For the text-containing cell, return its midpoint in [X, Y] coordinate format. 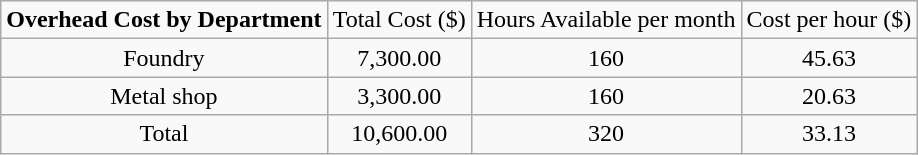
320 [606, 134]
33.13 [829, 134]
7,300.00 [399, 58]
Cost per hour ($) [829, 20]
20.63 [829, 96]
45.63 [829, 58]
Total [164, 134]
10,600.00 [399, 134]
Foundry [164, 58]
3,300.00 [399, 96]
Metal shop [164, 96]
Total Cost ($) [399, 20]
Hours Available per month [606, 20]
Overhead Cost by Department [164, 20]
